Return the (X, Y) coordinate for the center point of the cell that contains the specified text.  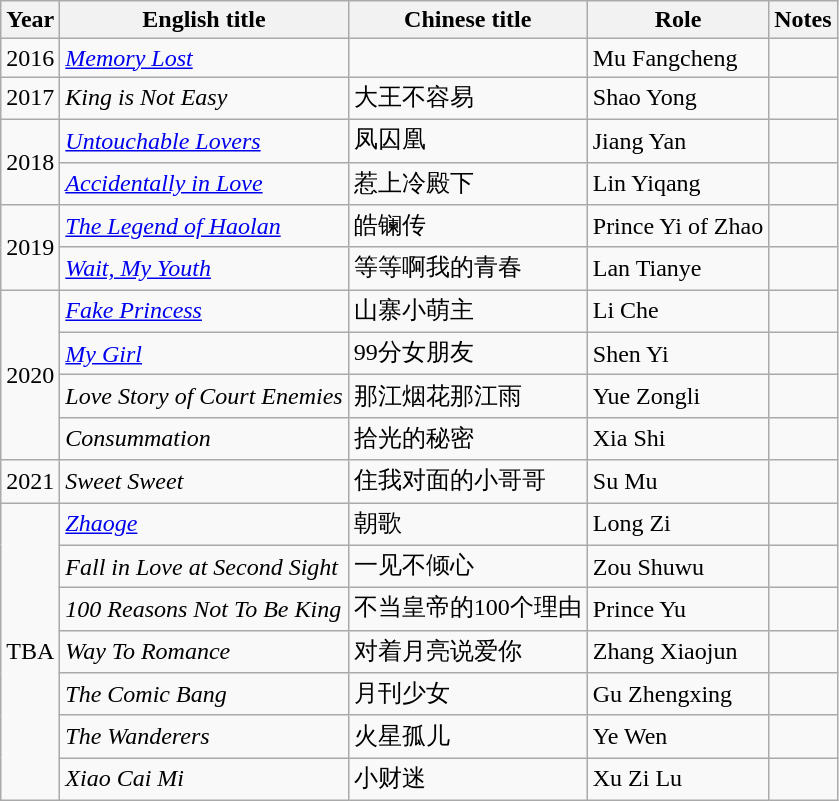
Long Zi (678, 524)
2017 (30, 98)
Fall in Love at Second Sight (204, 566)
Love Story of Court Enemies (204, 396)
山寨小萌主 (468, 312)
The Legend of Haolan (204, 226)
2020 (30, 375)
Jiang Yan (678, 140)
2019 (30, 248)
The Wanderers (204, 736)
Consummation (204, 438)
月刊少女 (468, 694)
English title (204, 20)
Shen Yi (678, 354)
King is Not Easy (204, 98)
Role (678, 20)
100 Reasons Not To Be King (204, 610)
Memory Lost (204, 58)
等等啊我的青春 (468, 268)
Su Mu (678, 482)
My Girl (204, 354)
朝歌 (468, 524)
Prince Yi of Zhao (678, 226)
Yue Zongli (678, 396)
Xiao Cai Mi (204, 780)
Xu Zi Lu (678, 780)
大王不容易 (468, 98)
TBA (30, 651)
Ye Wen (678, 736)
凤囚凰 (468, 140)
Notes (803, 20)
Li Che (678, 312)
Shao Yong (678, 98)
The Comic Bang (204, 694)
Accidentally in Love (204, 184)
Sweet Sweet (204, 482)
2021 (30, 482)
2016 (30, 58)
Zhang Xiaojun (678, 652)
住我对面的小哥哥 (468, 482)
Prince Yu (678, 610)
一见不倾心 (468, 566)
Xia Shi (678, 438)
2018 (30, 162)
Fake Princess (204, 312)
不当皇帝的100个理由 (468, 610)
Year (30, 20)
Chinese title (468, 20)
Wait, My Youth (204, 268)
小财迷 (468, 780)
Lin Yiqang (678, 184)
Zou Shuwu (678, 566)
Mu Fangcheng (678, 58)
那江烟花那江雨 (468, 396)
Untouchable Lovers (204, 140)
Lan Tianye (678, 268)
Zhaoge (204, 524)
火星孤儿 (468, 736)
对着月亮说爱你 (468, 652)
皓镧传 (468, 226)
拾光的秘密 (468, 438)
Gu Zhengxing (678, 694)
惹上冷殿下 (468, 184)
Way To Romance (204, 652)
99分女朋友 (468, 354)
